Return the (X, Y) coordinate for the center point of the cell that contains the specified text.  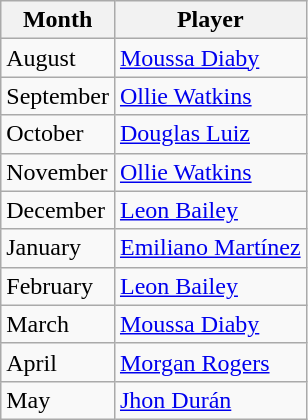
March (58, 324)
Emiliano Martínez (210, 248)
November (58, 172)
February (58, 286)
April (58, 362)
October (58, 134)
May (58, 400)
December (58, 210)
Douglas Luiz (210, 134)
January (58, 248)
Jhon Durán (210, 400)
Player (210, 20)
Month (58, 20)
Morgan Rogers (210, 362)
September (58, 96)
August (58, 58)
